Return [x, y] of the center of cell containing provided text 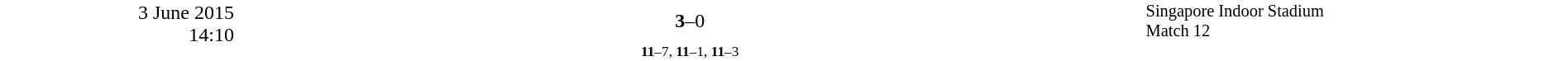
3–0 [690, 21]
11–7, 11–1, 11–3 [690, 51]
3 June 201514:10 [117, 30]
Singapore Indoor StadiumMatch 12 [1356, 21]
